Output the (x, y) coordinate of the center of the cell containing the given text.  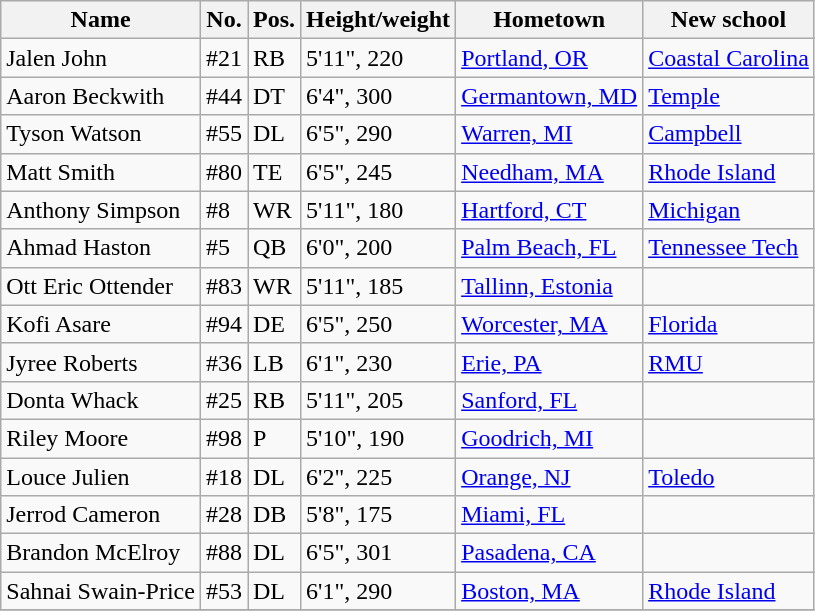
Jyree Roberts (101, 362)
#83 (224, 286)
Warren, MI (550, 134)
DT (274, 96)
6'5", 245 (378, 172)
Aaron Beckwith (101, 96)
6'2", 225 (378, 477)
Name (101, 20)
5'10", 190 (378, 438)
Palm Beach, FL (550, 248)
#44 (224, 96)
5'11", 180 (378, 210)
Matt Smith (101, 172)
6'1", 230 (378, 362)
No. (224, 20)
5'11", 205 (378, 400)
Donta Whack (101, 400)
New school (729, 20)
Sahnai Swain-Price (101, 591)
Needham, MA (550, 172)
6'4", 300 (378, 96)
#21 (224, 58)
Portland, OR (550, 58)
Brandon McElroy (101, 553)
#98 (224, 438)
LB (274, 362)
Riley Moore (101, 438)
DE (274, 324)
P (274, 438)
Louce Julien (101, 477)
Toledo (729, 477)
5'11", 185 (378, 286)
Coastal Carolina (729, 58)
Hometown (550, 20)
Germantown, MD (550, 96)
6'1", 290 (378, 591)
QB (274, 248)
Pos. (274, 20)
Miami, FL (550, 515)
#25 (224, 400)
Tallinn, Estonia (550, 286)
5'11", 220 (378, 58)
Pasadena, CA (550, 553)
Temple (729, 96)
Ott Eric Ottender (101, 286)
#53 (224, 591)
Michigan (729, 210)
#55 (224, 134)
6'0", 200 (378, 248)
Jerrod Cameron (101, 515)
Sanford, FL (550, 400)
Height/weight (378, 20)
Anthony Simpson (101, 210)
6'5", 301 (378, 553)
Erie, PA (550, 362)
Jalen John (101, 58)
#8 (224, 210)
6'5", 250 (378, 324)
TE (274, 172)
Orange, NJ (550, 477)
Tyson Watson (101, 134)
Boston, MA (550, 591)
DB (274, 515)
#18 (224, 477)
Florida (729, 324)
#94 (224, 324)
Kofi Asare (101, 324)
6'5", 290 (378, 134)
Hartford, CT (550, 210)
Goodrich, MI (550, 438)
Worcester, MA (550, 324)
Tennessee Tech (729, 248)
#28 (224, 515)
Campbell (729, 134)
#36 (224, 362)
RMU (729, 362)
#80 (224, 172)
#5 (224, 248)
Ahmad Haston (101, 248)
5'8", 175 (378, 515)
#88 (224, 553)
